Provide the (x, y) coordinate of the cell's center where the given text is located.  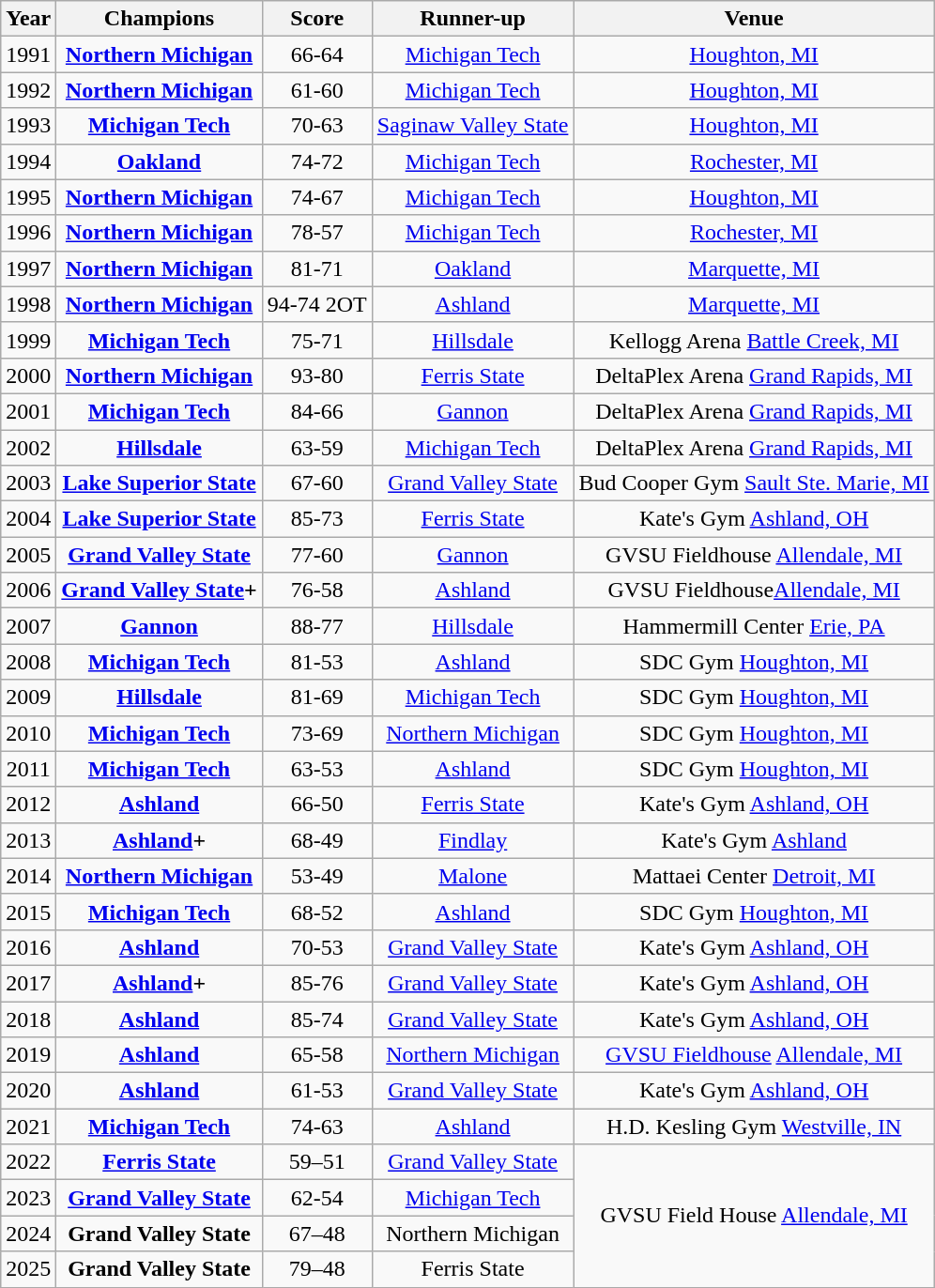
1995 (28, 197)
1994 (28, 161)
Saginaw Valley State (473, 126)
Mattaei Center Detroit, MI (754, 876)
73-69 (317, 733)
68-49 (317, 840)
2010 (28, 733)
62-54 (317, 1198)
2002 (28, 448)
81-71 (317, 268)
H.D. Kesling Gym Westville, IN (754, 1127)
Hammermill Center Erie, PA (754, 626)
53-49 (317, 876)
81-53 (317, 662)
2005 (28, 555)
2001 (28, 411)
65-58 (317, 1055)
2023 (28, 1198)
81-69 (317, 698)
2013 (28, 840)
2000 (28, 376)
2020 (28, 1091)
94-74 2OT (317, 304)
68-52 (317, 912)
Grand Valley State+ (160, 590)
78-57 (317, 233)
1997 (28, 268)
2025 (28, 1269)
2017 (28, 983)
2006 (28, 590)
70-63 (317, 126)
63-53 (317, 769)
Bud Cooper Gym Sault Ste. Marie, MI (754, 483)
2019 (28, 1055)
2011 (28, 769)
85-74 (317, 1019)
59–51 (317, 1162)
75-71 (317, 340)
1996 (28, 233)
2015 (28, 912)
77-60 (317, 555)
1999 (28, 340)
67–48 (317, 1234)
1991 (28, 54)
GVSU Field House Allendale, MI (754, 1216)
93-80 (317, 376)
2021 (28, 1127)
1992 (28, 90)
2016 (28, 947)
74-67 (317, 197)
2009 (28, 698)
Kate's Gym Ashland (754, 840)
67-60 (317, 483)
Malone (473, 876)
Findlay (473, 840)
76-58 (317, 590)
2018 (28, 1019)
Score (317, 19)
1993 (28, 126)
Venue (754, 19)
2003 (28, 483)
66-50 (317, 805)
Year (28, 19)
Champions (160, 19)
85-76 (317, 983)
88-77 (317, 626)
61-60 (317, 90)
2008 (28, 662)
2012 (28, 805)
2022 (28, 1162)
1998 (28, 304)
79–48 (317, 1269)
84-66 (317, 411)
66-64 (317, 54)
2004 (28, 519)
63-59 (317, 448)
Kellogg Arena Battle Creek, MI (754, 340)
Runner-up (473, 19)
85-73 (317, 519)
GVSU FieldhouseAllendale, MI (754, 590)
2014 (28, 876)
2024 (28, 1234)
74-63 (317, 1127)
74-72 (317, 161)
61-53 (317, 1091)
70-53 (317, 947)
2007 (28, 626)
